Identify which cell holds the provided text, then report its [X, Y] central coordinate. 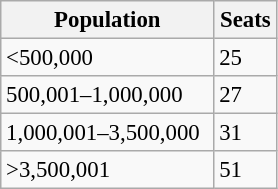
>3,500,001 [108, 170]
1,000,001–3,500,000 [108, 133]
500,001–1,000,000 [108, 95]
Population [108, 20]
31 [246, 133]
<500,000 [108, 58]
Seats [246, 20]
51 [246, 170]
25 [246, 58]
27 [246, 95]
